Detect which cell encompasses the target text, then output its [x, y] center coordinate. 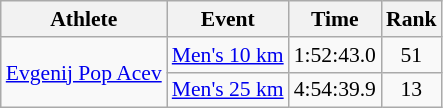
51 [412, 55]
4:54:39.9 [335, 90]
Event [228, 19]
Time [335, 19]
Evgenij Pop Acev [84, 72]
Men's 10 km [228, 55]
1:52:43.0 [335, 55]
Rank [412, 19]
13 [412, 90]
Athlete [84, 19]
Men's 25 km [228, 90]
